Identify which cell holds the provided text, then report its [X, Y] central coordinate. 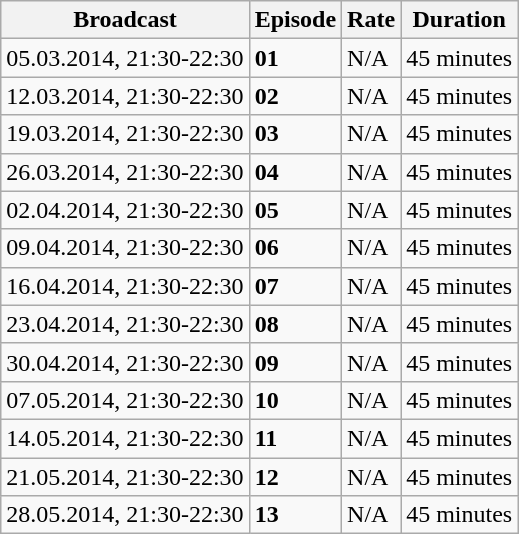
05.03.2014, 21:30-22:30 [125, 58]
19.03.2014, 21:30-22:30 [125, 134]
09.04.2014, 21:30-22:30 [125, 248]
07.05.2014, 21:30-22:30 [125, 400]
09 [295, 362]
28.05.2014, 21:30-22:30 [125, 515]
08 [295, 324]
Duration [460, 20]
06 [295, 248]
03 [295, 134]
16.04.2014, 21:30-22:30 [125, 286]
Rate [372, 20]
14.05.2014, 21:30-22:30 [125, 438]
Broadcast [125, 20]
02 [295, 96]
21.05.2014, 21:30-22:30 [125, 477]
30.04.2014, 21:30-22:30 [125, 362]
10 [295, 400]
12 [295, 477]
26.03.2014, 21:30-22:30 [125, 172]
07 [295, 286]
01 [295, 58]
11 [295, 438]
Episode [295, 20]
02.04.2014, 21:30-22:30 [125, 210]
13 [295, 515]
04 [295, 172]
23.04.2014, 21:30-22:30 [125, 324]
05 [295, 210]
12.03.2014, 21:30-22:30 [125, 96]
